Scan for the cell matching the given text and deliver its [x, y] coordinate at center. 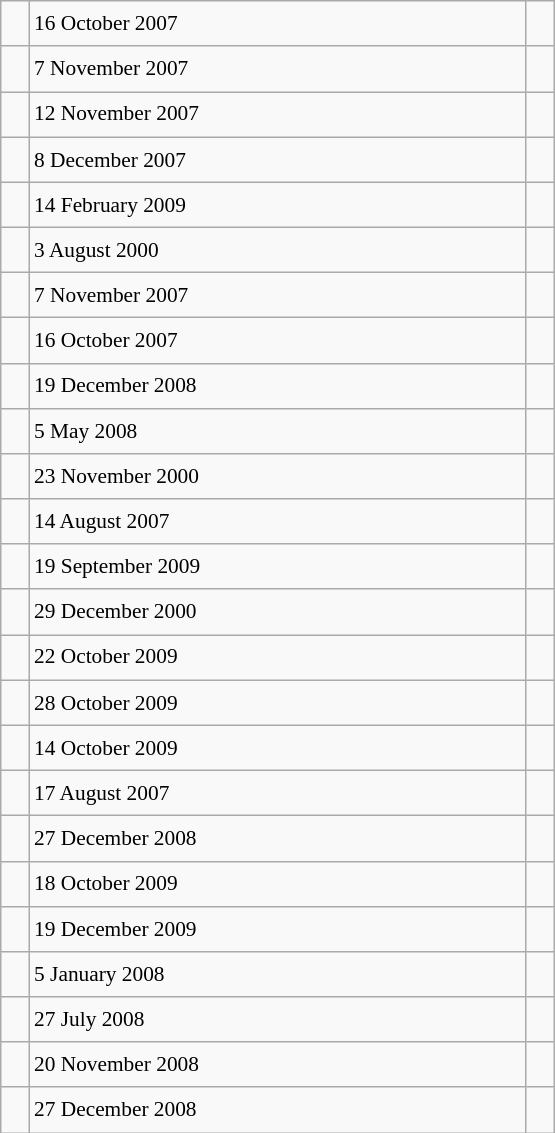
19 September 2009 [278, 566]
14 October 2009 [278, 748]
17 August 2007 [278, 792]
14 August 2007 [278, 522]
20 November 2008 [278, 1064]
19 December 2008 [278, 386]
29 December 2000 [278, 612]
19 December 2009 [278, 928]
5 January 2008 [278, 974]
3 August 2000 [278, 250]
5 May 2008 [278, 430]
22 October 2009 [278, 658]
12 November 2007 [278, 114]
23 November 2000 [278, 476]
18 October 2009 [278, 884]
28 October 2009 [278, 702]
8 December 2007 [278, 160]
14 February 2009 [278, 204]
27 July 2008 [278, 1020]
